Return (X, Y) of the center of cell containing provided text 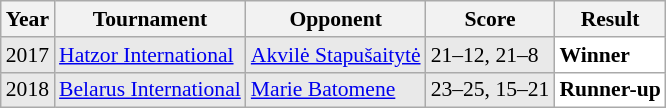
Hatzor International (150, 55)
23–25, 15–21 (490, 90)
21–12, 21–8 (490, 55)
Opponent (336, 19)
Winner (610, 55)
Year (28, 19)
Result (610, 19)
2018 (28, 90)
2017 (28, 55)
Runner-up (610, 90)
Score (490, 19)
Akvilė Stapušaitytė (336, 55)
Marie Batomene (336, 90)
Belarus International (150, 90)
Tournament (150, 19)
